Search for the cell housing the specified text and yield its [x, y] center coordinate. 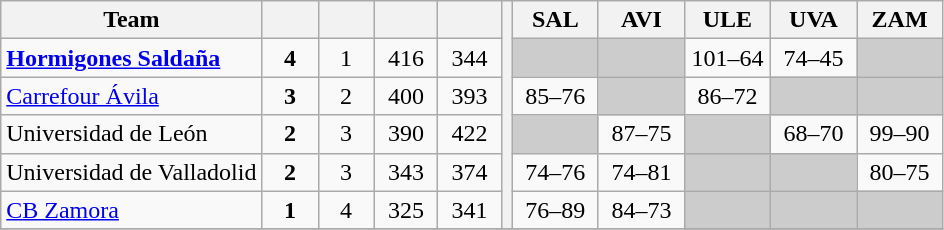
CB Zamora [132, 210]
325 [406, 210]
Carrefour Ávila [132, 96]
Hormigones Saldaña [132, 58]
422 [470, 134]
Universidad de León [132, 134]
74–76 [555, 172]
ULE [727, 20]
74–45 [813, 58]
341 [470, 210]
74–81 [641, 172]
344 [470, 58]
101–64 [727, 58]
84–73 [641, 210]
80–75 [900, 172]
87–75 [641, 134]
76–89 [555, 210]
86–72 [727, 96]
AVI [641, 20]
UVA [813, 20]
68–70 [813, 134]
393 [470, 96]
390 [406, 134]
343 [406, 172]
ZAM [900, 20]
374 [470, 172]
400 [406, 96]
Team [132, 20]
SAL [555, 20]
85–76 [555, 96]
416 [406, 58]
99–90 [900, 134]
Universidad de Valladolid [132, 172]
